Output the [x, y] coordinate of the center of the cell containing the given text.  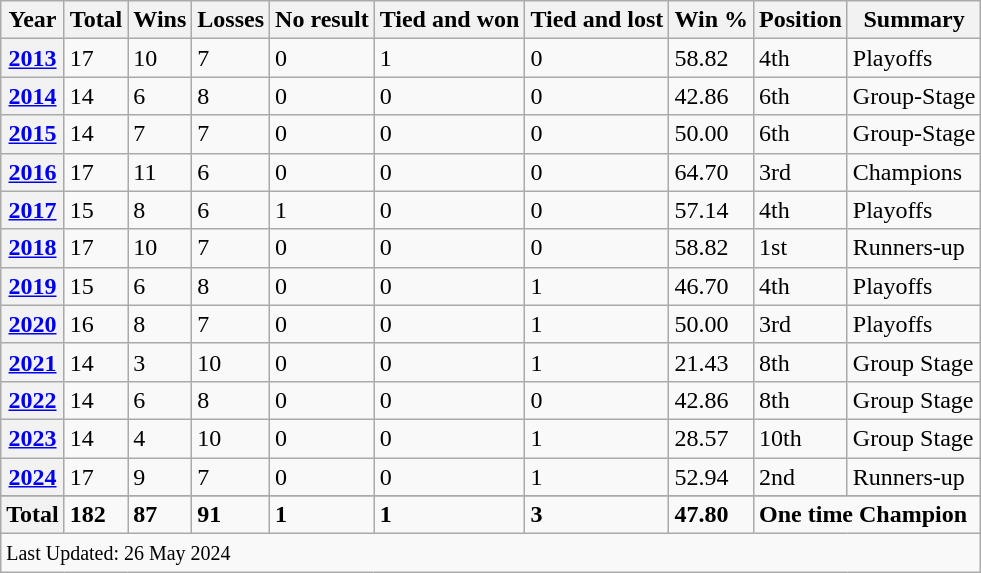
Losses [231, 20]
2nd [801, 477]
16 [96, 324]
Wins [160, 20]
2023 [33, 438]
Year [33, 20]
21.43 [712, 362]
64.70 [712, 172]
2017 [33, 210]
2015 [33, 134]
Tied and won [450, 20]
2024 [33, 477]
Win % [712, 20]
46.70 [712, 286]
Last Updated: 26 May 2024 [491, 553]
4 [160, 438]
9 [160, 477]
2016 [33, 172]
87 [160, 515]
1st [801, 248]
182 [96, 515]
2022 [33, 400]
28.57 [712, 438]
11 [160, 172]
91 [231, 515]
2013 [33, 58]
2020 [33, 324]
Position [801, 20]
57.14 [712, 210]
Summary [914, 20]
Champions [914, 172]
No result [322, 20]
2019 [33, 286]
One time Champion [868, 515]
2014 [33, 96]
10th [801, 438]
2021 [33, 362]
52.94 [712, 477]
Tied and lost [597, 20]
47.80 [712, 515]
2018 [33, 248]
